Locate the cell with the specified text and output its (X, Y) center coordinate. 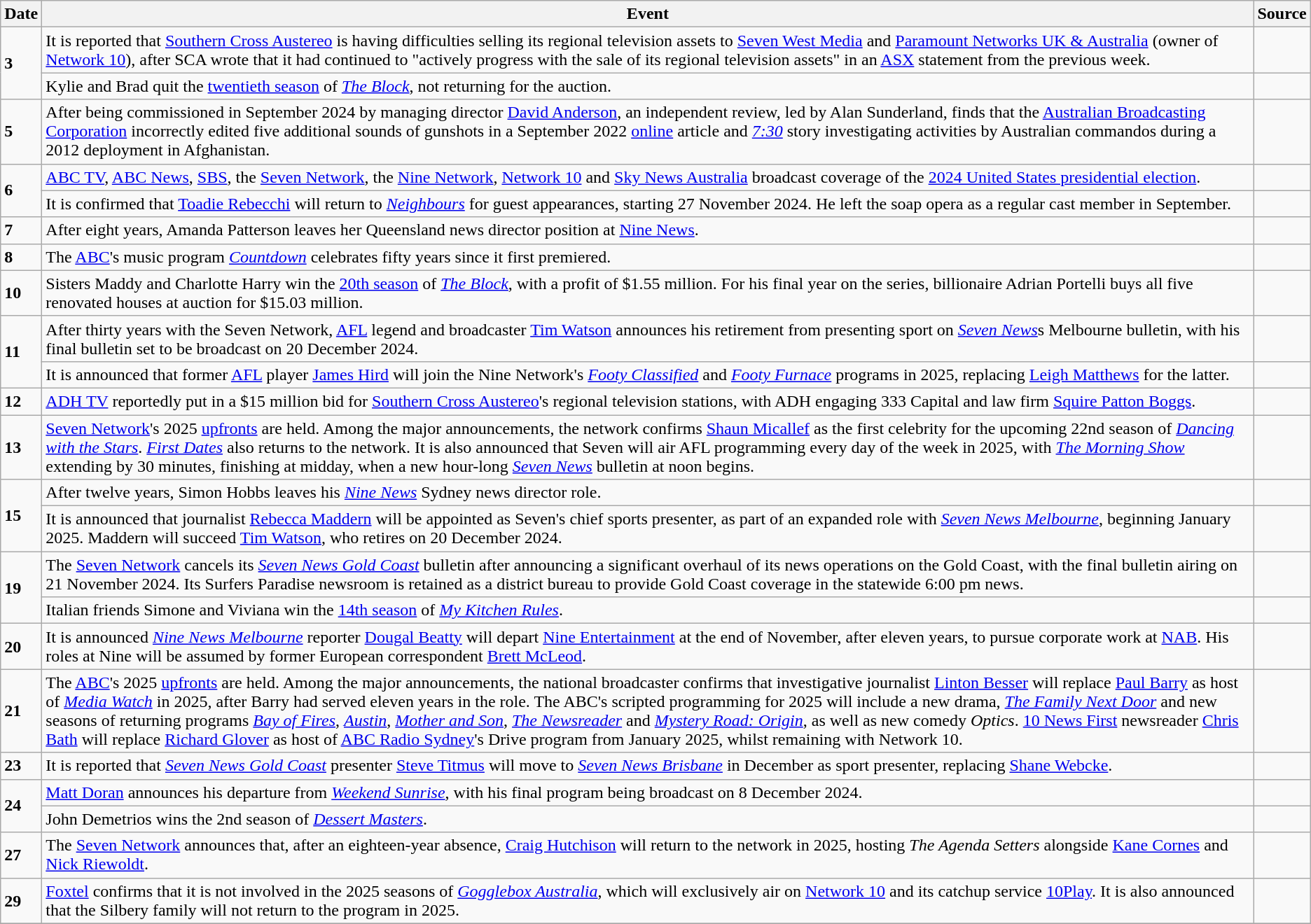
The ABC's music program Countdown celebrates fifty years since it first premiered. (648, 257)
3 (21, 63)
Italian friends Simone and Viviana win the 14th season of My Kitchen Rules. (648, 610)
11 (21, 351)
27 (21, 855)
After twelve years, Simon Hobbs leaves his Nine News Sydney news director role. (648, 493)
10 (21, 293)
Event (648, 14)
7 (21, 230)
21 (21, 711)
13 (21, 447)
19 (21, 588)
After eight years, Amanda Patterson leaves her Queensland news director position at Nine News. (648, 230)
12 (21, 401)
Date (21, 14)
Matt Doran announces his departure from Weekend Sunrise, with his final program being broadcast on 8 December 2024. (648, 792)
15 (21, 515)
24 (21, 806)
Source (1282, 14)
6 (21, 190)
John Demetrios wins the 2nd season of Dessert Masters. (648, 819)
23 (21, 766)
Kylie and Brad quit the twentieth season of The Block, not returning for the auction. (648, 86)
29 (21, 900)
5 (21, 132)
8 (21, 257)
20 (21, 647)
